Pinpoint the cell where the given text exists, returning its (X, Y) midpoint coordinate. 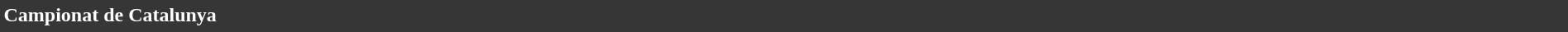
Campionat de Catalunya (784, 15)
